Determine the [X, Y] coordinate at the center of the cell enclosing the given text.  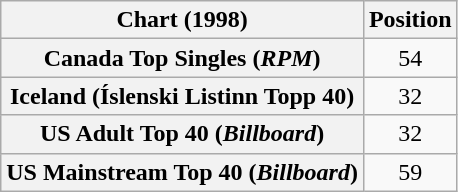
Position [410, 20]
Canada Top Singles (RPM) [182, 58]
Chart (1998) [182, 20]
US Mainstream Top 40 (Billboard) [182, 172]
Iceland (Íslenski Listinn Topp 40) [182, 96]
59 [410, 172]
54 [410, 58]
US Adult Top 40 (Billboard) [182, 134]
